Determine the (x, y) coordinate at the center of the cell enclosing the given text.  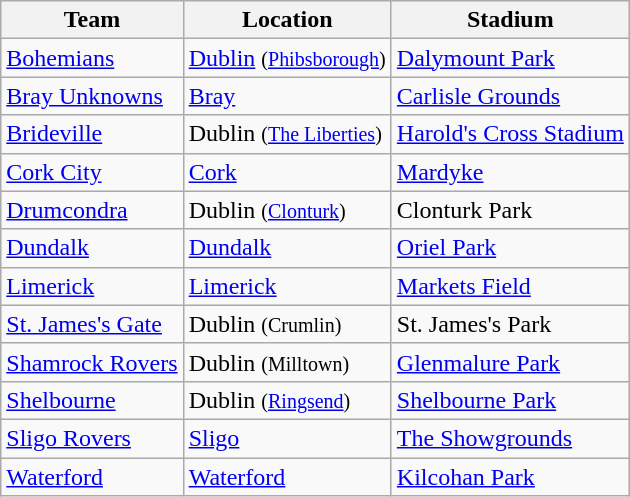
The Showgrounds (510, 438)
Bohemians (92, 58)
Shelbourne (92, 400)
Dublin (The Liberties) (287, 134)
Oriel Park (510, 248)
Sligo (287, 438)
Glenmalure Park (510, 362)
Dublin (Clonturk) (287, 210)
Dublin (Milltown) (287, 362)
Dublin (Crumlin) (287, 324)
Shelbourne Park (510, 400)
Sligo Rovers (92, 438)
Kilcohan Park (510, 477)
Drumcondra (92, 210)
Mardyke (510, 172)
Dublin (Ringsend) (287, 400)
Dublin (Phibsborough) (287, 58)
Shamrock Rovers (92, 362)
Harold's Cross Stadium (510, 134)
St. James's Gate (92, 324)
Markets Field (510, 286)
St. James's Park (510, 324)
Location (287, 20)
Stadium (510, 20)
Bray (287, 96)
Carlisle Grounds (510, 96)
Cork (287, 172)
Bray Unknowns (92, 96)
Clonturk Park (510, 210)
Brideville (92, 134)
Cork City (92, 172)
Team (92, 20)
Dalymount Park (510, 58)
